Extract the [x, y] coordinate from the center of the cell holding the provided text.  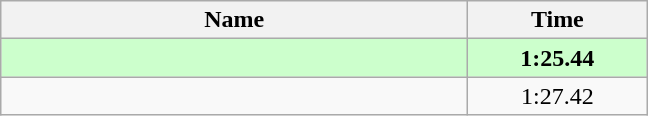
1:27.42 [558, 96]
1:25.44 [558, 58]
Name [234, 20]
Time [558, 20]
